Search for the cell housing the specified text and yield its (X, Y) center coordinate. 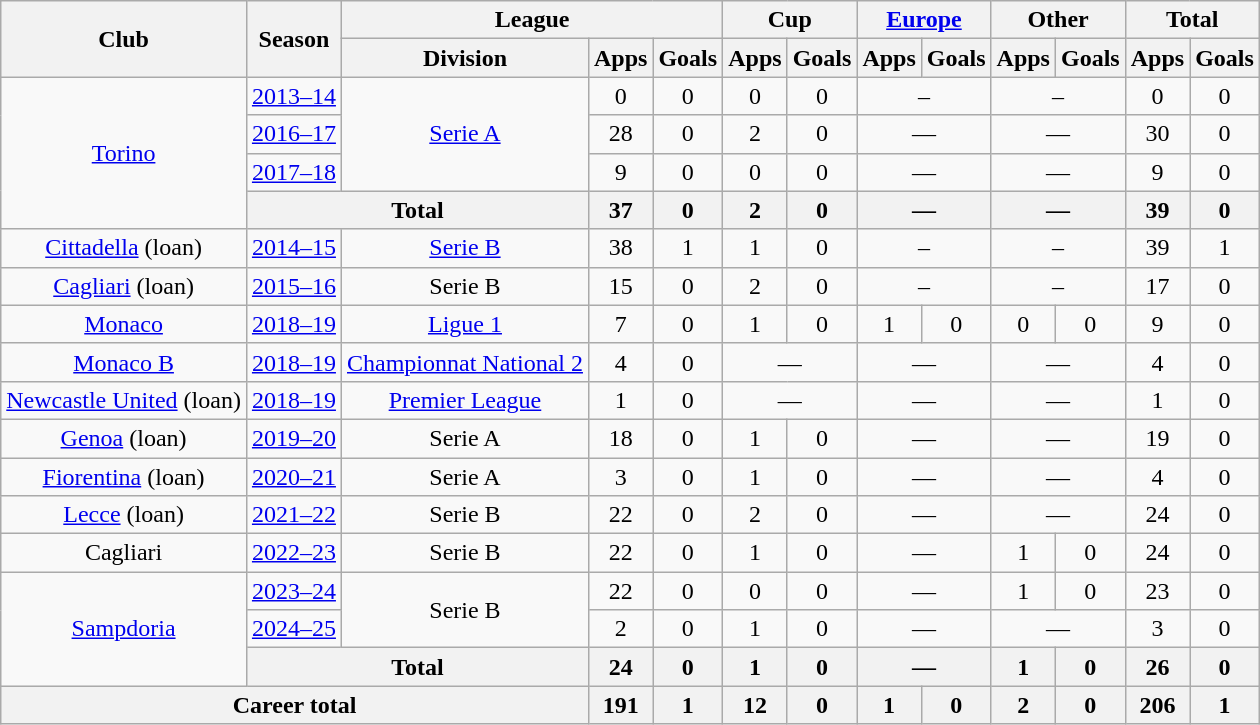
Lecce (loan) (124, 515)
30 (1157, 134)
Cup (790, 20)
2023–24 (294, 591)
Division (464, 58)
2020–21 (294, 477)
2013–14 (294, 96)
Genoa (loan) (124, 438)
League (532, 20)
Other (1058, 20)
12 (755, 705)
Fiorentina (loan) (124, 477)
18 (620, 438)
2014–15 (294, 248)
37 (620, 210)
Ligue 1 (464, 324)
206 (1157, 705)
2019–20 (294, 438)
Europe (924, 20)
Cittadella (loan) (124, 248)
2022–23 (294, 553)
Season (294, 39)
7 (620, 324)
Championnat National 2 (464, 362)
Club (124, 39)
2017–18 (294, 172)
Sampdoria (124, 629)
Monaco B (124, 362)
Cagliari (loan) (124, 286)
26 (1157, 667)
28 (620, 134)
15 (620, 286)
Premier League (464, 400)
Career total (295, 705)
Monaco (124, 324)
38 (620, 248)
191 (620, 705)
2015–16 (294, 286)
Newcastle United (loan) (124, 400)
2021–22 (294, 515)
2016–17 (294, 134)
23 (1157, 591)
2024–25 (294, 629)
19 (1157, 438)
Torino (124, 153)
17 (1157, 286)
Cagliari (124, 553)
